Return [x, y] of the center of cell containing provided text 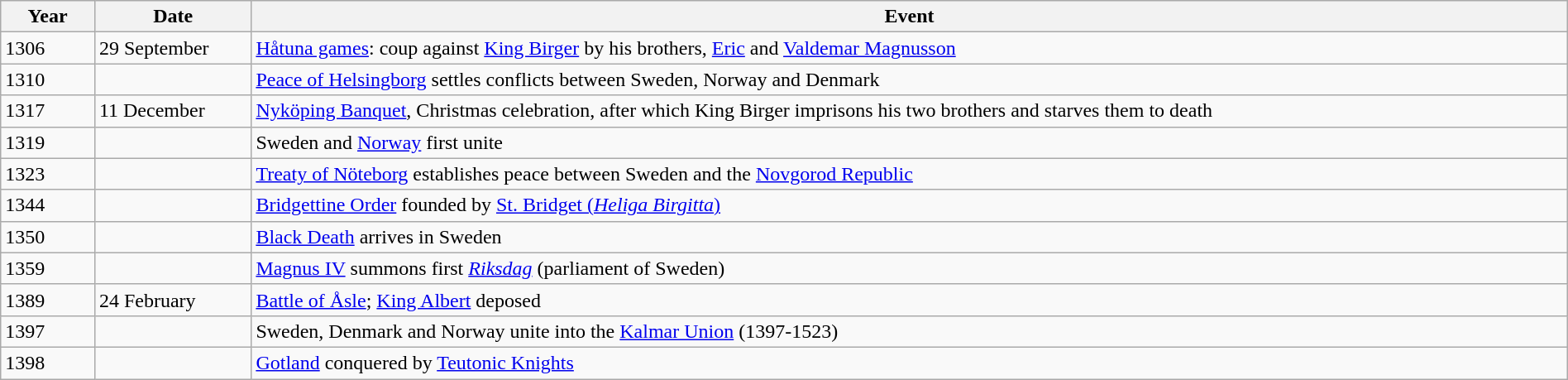
1359 [48, 268]
24 February [172, 300]
1306 [48, 48]
Sweden, Denmark and Norway unite into the Kalmar Union (1397-1523) [910, 331]
29 September [172, 48]
1397 [48, 331]
1310 [48, 79]
Bridgettine Order founded by St. Bridget (Heliga Birgitta) [910, 205]
1323 [48, 174]
11 December [172, 111]
Battle of Åsle; King Albert deposed [910, 300]
Date [172, 17]
Treaty of Nöteborg establishes peace between Sweden and the Novgorod Republic [910, 174]
Peace of Helsingborg settles conflicts between Sweden, Norway and Denmark [910, 79]
Gotland conquered by Teutonic Knights [910, 363]
1389 [48, 300]
Magnus IV summons first Riksdag (parliament of Sweden) [910, 268]
1398 [48, 363]
Sweden and Norway first unite [910, 142]
1319 [48, 142]
Year [48, 17]
Håtuna games: coup against King Birger by his brothers, Eric and Valdemar Magnusson [910, 48]
1344 [48, 205]
Event [910, 17]
Nyköping Banquet, Christmas celebration, after which King Birger imprisons his two brothers and starves them to death [910, 111]
1350 [48, 237]
Black Death arrives in Sweden [910, 237]
1317 [48, 111]
